Provide the (X, Y) coordinate of the cell's center where the given text is located.  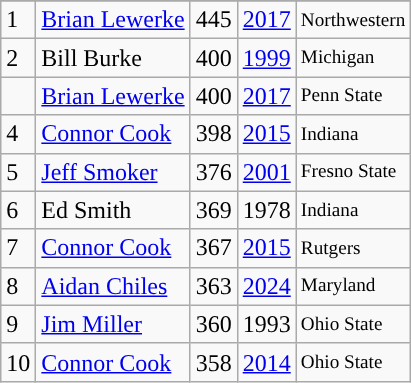
445 (214, 20)
Ed Smith (113, 210)
10 (18, 362)
5 (18, 172)
Northwestern (353, 20)
376 (214, 172)
Jim Miller (113, 324)
9 (18, 324)
6 (18, 210)
367 (214, 248)
1999 (266, 58)
1 (18, 20)
Fresno State (353, 172)
2001 (266, 172)
358 (214, 362)
360 (214, 324)
Bill Burke (113, 58)
Rutgers (353, 248)
Michigan (353, 58)
4 (18, 134)
2 (18, 58)
2014 (266, 362)
398 (214, 134)
1978 (266, 210)
Maryland (353, 286)
2024 (266, 286)
1993 (266, 324)
369 (214, 210)
8 (18, 286)
Aidan Chiles (113, 286)
Jeff Smoker (113, 172)
363 (214, 286)
7 (18, 248)
Penn State (353, 96)
